Find where the given text appears and provide that cell's center as [X, Y] coordinate. 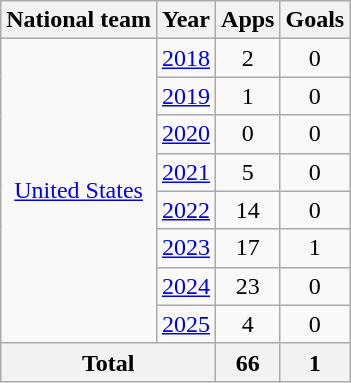
2022 [186, 210]
Goals [315, 20]
2023 [186, 248]
Total [108, 362]
2 [248, 58]
United States [79, 191]
66 [248, 362]
4 [248, 324]
2018 [186, 58]
5 [248, 172]
2020 [186, 134]
Apps [248, 20]
National team [79, 20]
2024 [186, 286]
2025 [186, 324]
Year [186, 20]
17 [248, 248]
2019 [186, 96]
2021 [186, 172]
23 [248, 286]
14 [248, 210]
